Capture the cell that displays the provided text and extract its [X, Y] central coordinate. 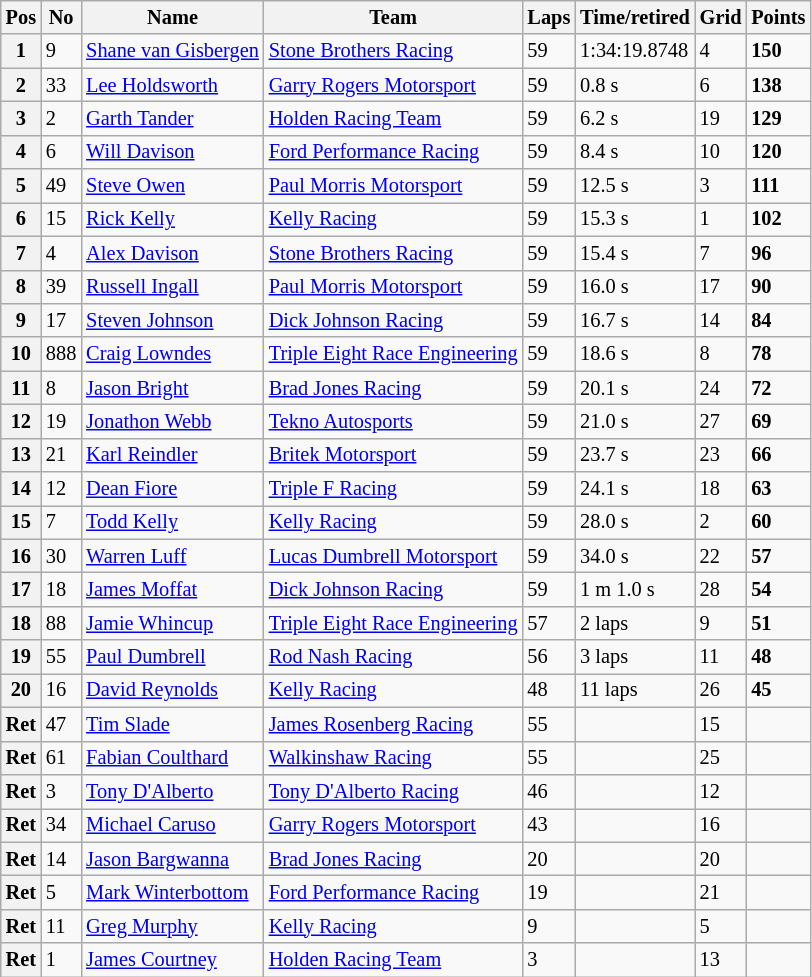
Jason Bright [172, 388]
Karl Reindler [172, 455]
Jonathon Webb [172, 421]
Laps [548, 17]
Points [778, 17]
88 [61, 623]
15.3 s [635, 219]
54 [778, 589]
Tony D'Alberto [172, 791]
Jamie Whincup [172, 623]
51 [778, 623]
Lee Holdsworth [172, 85]
Steve Owen [172, 186]
Todd Kelly [172, 522]
Team [394, 17]
2 laps [635, 623]
27 [721, 421]
12.5 s [635, 186]
20.1 s [635, 388]
84 [778, 320]
60 [778, 522]
0.8 s [635, 85]
Grid [721, 17]
25 [721, 758]
46 [548, 791]
72 [778, 388]
45 [778, 690]
Tekno Autosports [394, 421]
Lucas Dumbrell Motorsport [394, 556]
1:34:19.8748 [635, 51]
120 [778, 152]
111 [778, 186]
Walkinshaw Racing [394, 758]
39 [61, 287]
47 [61, 724]
18.6 s [635, 354]
James Courtney [172, 960]
David Reynolds [172, 690]
23 [721, 455]
Time/retired [635, 17]
34.0 s [635, 556]
102 [778, 219]
Triple F Racing [394, 489]
56 [548, 657]
888 [61, 354]
138 [778, 85]
Tim Slade [172, 724]
16.0 s [635, 287]
129 [778, 118]
Name [172, 17]
150 [778, 51]
James Moffat [172, 589]
Rod Nash Racing [394, 657]
24.1 s [635, 489]
Tony D'Alberto Racing [394, 791]
49 [61, 186]
21.0 s [635, 421]
Paul Dumbrell [172, 657]
Greg Murphy [172, 926]
Rick Kelly [172, 219]
Garth Tander [172, 118]
Craig Lowndes [172, 354]
34 [61, 825]
26 [721, 690]
Shane van Gisbergen [172, 51]
23.7 s [635, 455]
33 [61, 85]
66 [778, 455]
Russell Ingall [172, 287]
Mark Winterbottom [172, 892]
28.0 s [635, 522]
63 [778, 489]
69 [778, 421]
Steven Johnson [172, 320]
3 laps [635, 657]
96 [778, 253]
11 laps [635, 690]
22 [721, 556]
No [61, 17]
28 [721, 589]
Michael Caruso [172, 825]
15.4 s [635, 253]
61 [61, 758]
78 [778, 354]
8.4 s [635, 152]
90 [778, 287]
Will Davison [172, 152]
Warren Luff [172, 556]
43 [548, 825]
30 [61, 556]
Dean Fiore [172, 489]
Britek Motorsport [394, 455]
Alex Davison [172, 253]
6.2 s [635, 118]
Pos [21, 17]
Fabian Coulthard [172, 758]
James Rosenberg Racing [394, 724]
16.7 s [635, 320]
Jason Bargwanna [172, 859]
24 [721, 388]
1 m 1.0 s [635, 589]
